Return the [X, Y] coordinate for the center point of the cell that contains the specified text.  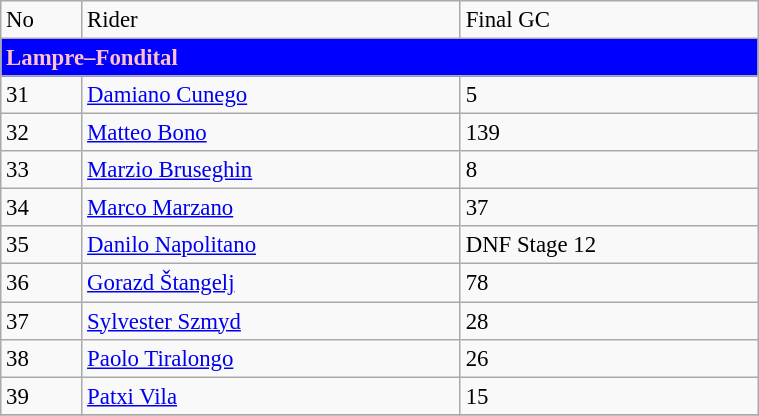
Rider [272, 20]
DNF Stage 12 [608, 245]
Damiano Cunego [272, 95]
Patxi Vila [272, 396]
Marco Marzano [272, 208]
28 [608, 321]
15 [608, 396]
34 [42, 208]
8 [608, 170]
31 [42, 95]
33 [42, 170]
Final GC [608, 20]
Paolo Tiralongo [272, 358]
Sylvester Szmyd [272, 321]
39 [42, 396]
No [42, 20]
Matteo Bono [272, 133]
Danilo Napolitano [272, 245]
32 [42, 133]
5 [608, 95]
Gorazd Štangelj [272, 283]
35 [42, 245]
139 [608, 133]
78 [608, 283]
Marzio Bruseghin [272, 170]
26 [608, 358]
Lampre–Fondital [380, 58]
38 [42, 358]
36 [42, 283]
